Locate the cell with the specified text and output its (X, Y) center coordinate. 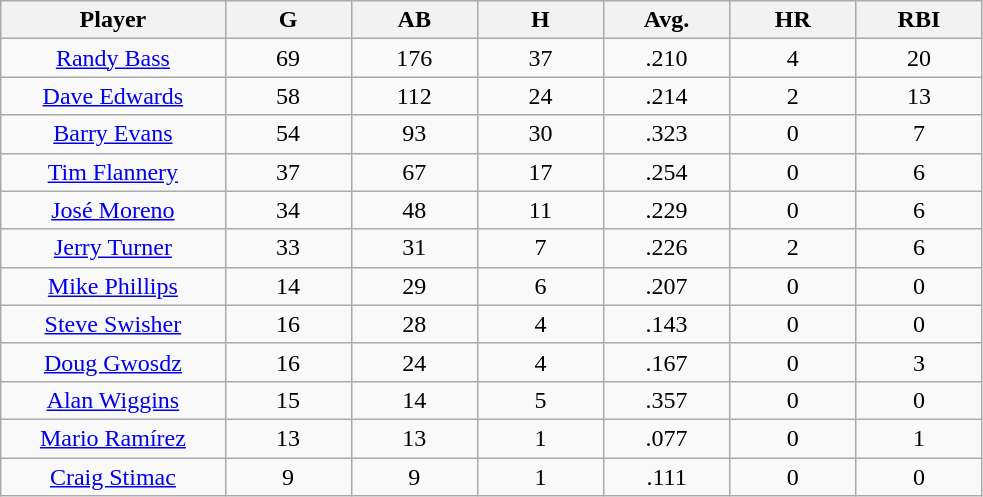
17 (540, 172)
Jerry Turner (113, 248)
11 (540, 210)
Tim Flannery (113, 172)
67 (414, 172)
Doug Gwosdz (113, 362)
30 (540, 134)
.210 (667, 58)
29 (414, 286)
33 (288, 248)
.226 (667, 248)
.214 (667, 96)
Barry Evans (113, 134)
112 (414, 96)
48 (414, 210)
5 (540, 400)
31 (414, 248)
58 (288, 96)
Mario Ramírez (113, 438)
Player (113, 20)
.077 (667, 438)
.143 (667, 324)
Alan Wiggins (113, 400)
.357 (667, 400)
Craig Stimac (113, 477)
54 (288, 134)
Avg. (667, 20)
Dave Edwards (113, 96)
.323 (667, 134)
28 (414, 324)
.254 (667, 172)
G (288, 20)
AB (414, 20)
.111 (667, 477)
34 (288, 210)
Randy Bass (113, 58)
Mike Phillips (113, 286)
H (540, 20)
20 (919, 58)
93 (414, 134)
69 (288, 58)
José Moreno (113, 210)
HR (793, 20)
Steve Swisher (113, 324)
176 (414, 58)
.207 (667, 286)
.229 (667, 210)
3 (919, 362)
15 (288, 400)
RBI (919, 20)
.167 (667, 362)
